Return [x, y] of the center of cell containing provided text 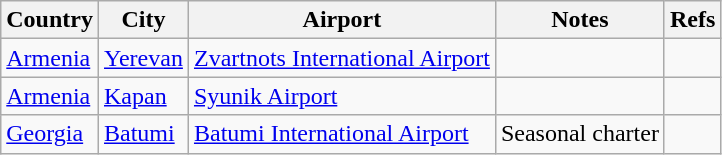
Yerevan [143, 58]
Refs [692, 20]
Syunik Airport [342, 96]
City [143, 20]
Seasonal charter [580, 134]
Country [50, 20]
Batumi International Airport [342, 134]
Georgia [50, 134]
Kapan [143, 96]
Zvartnots International Airport [342, 58]
Notes [580, 20]
Batumi [143, 134]
Airport [342, 20]
